Scan for the cell matching the given text and deliver its [x, y] coordinate at center. 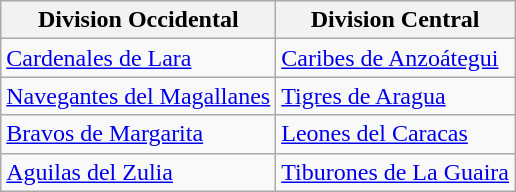
Division Occidental [138, 20]
Division Central [396, 20]
Caribes de Anzoátegui [396, 58]
Tiburones de La Guaira [396, 172]
Tigres de Aragua [396, 96]
Aguilas del Zulia [138, 172]
Leones del Caracas [396, 134]
Navegantes del Magallanes [138, 96]
Bravos de Margarita [138, 134]
Cardenales de Lara [138, 58]
